Return the [X, Y] coordinate for the center point of the cell that contains the specified text.  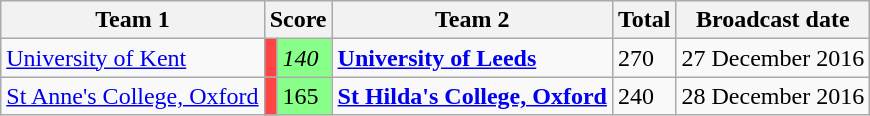
St Anne's College, Oxford [132, 96]
140 [304, 58]
165 [304, 96]
Broadcast date [773, 20]
28 December 2016 [773, 96]
27 December 2016 [773, 58]
Score [298, 20]
University of Leeds [472, 58]
University of Kent [132, 58]
Team 1 [132, 20]
St Hilda's College, Oxford [472, 96]
270 [644, 58]
240 [644, 96]
Team 2 [472, 20]
Total [644, 20]
